Locate the cell with the specified text and output its (x, y) center coordinate. 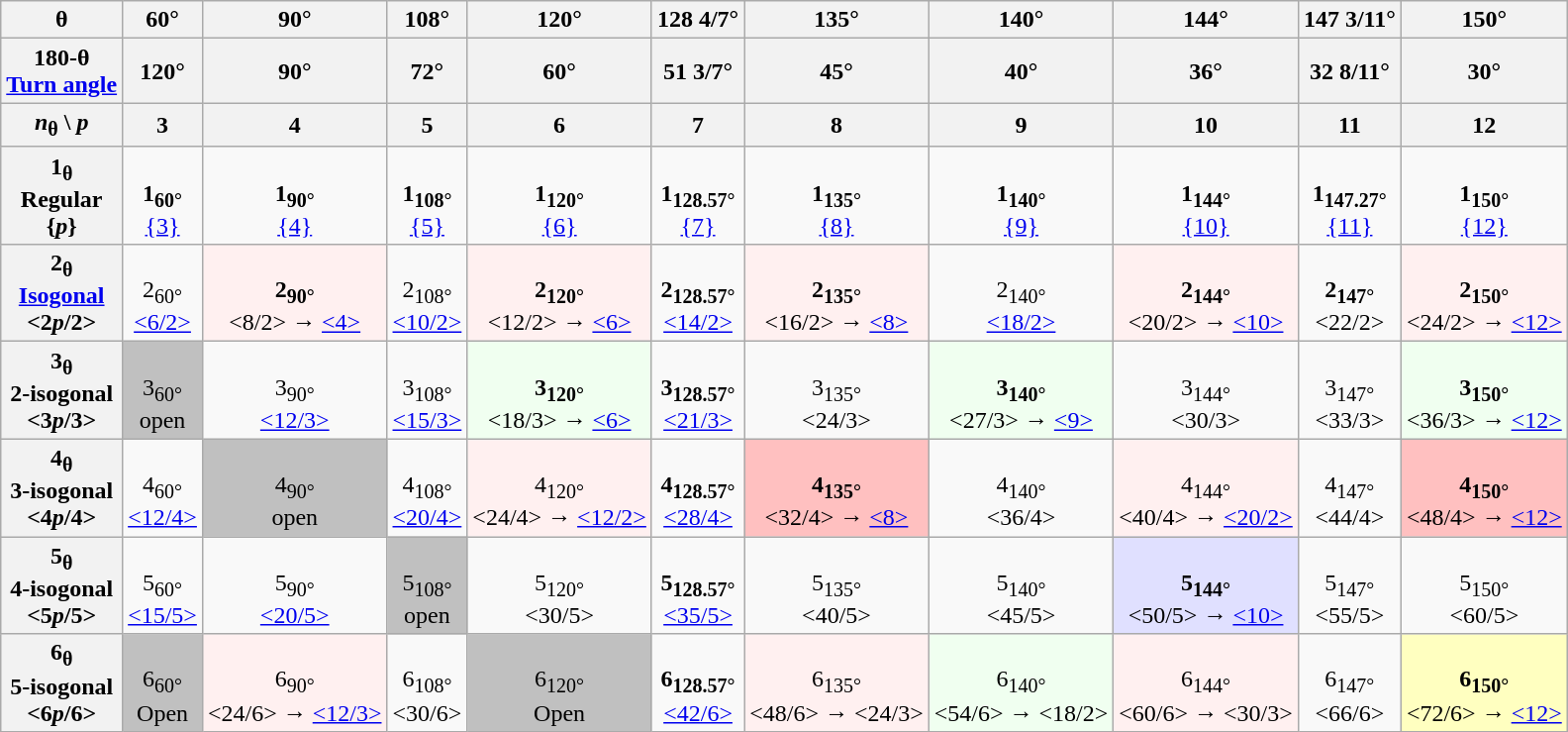
10 (1206, 125)
6150°<72/6> → <12> (1484, 682)
2147°<22/2> (1349, 293)
8 (837, 125)
6108°<30/6> (428, 682)
θ (61, 20)
150° (1484, 20)
3140°<27/3> → <9> (1022, 390)
4147°<44/4> (1349, 487)
390°<12/3> (295, 390)
1147.27°{11} (1349, 195)
72° (428, 71)
3120°<18/3> → <6> (560, 390)
6θ 5-isogonal<6p/6> (61, 682)
1150°{12} (1484, 195)
45° (837, 71)
4135°<32/4> → <8> (837, 487)
6120°Open (560, 682)
180-θTurn angle (61, 71)
3θ2-isogonal<3p/3> (61, 390)
5140°<45/5> (1022, 585)
2144°<20/2> → <10> (1206, 293)
9 (1022, 125)
30° (1484, 71)
5128.57°<35/5> (697, 585)
6128.57°<42/6> (697, 682)
11 (1349, 125)
32 8/11° (1349, 71)
2128.57°<14/2> (697, 293)
6144°<60/6> → <30/3> (1206, 682)
5120°<30/5> (560, 585)
40° (1022, 71)
260°<6/2> (162, 293)
7 (697, 125)
590°<20/5> (295, 585)
690°<24/6> → <12/3> (295, 682)
6 (560, 125)
5147°<55/5> (1349, 585)
5θ 4-isogonal<5p/5> (61, 585)
1128.57°{7} (697, 195)
5108°open (428, 585)
140° (1022, 20)
5 (428, 125)
3135°<24/3> (837, 390)
12 (1484, 125)
5135°<40/5> (837, 585)
147 3/11° (1349, 20)
1140°{9} (1022, 195)
6135°<48/6> → <24/3> (837, 682)
360°open (162, 390)
3128.57°<21/3> (697, 390)
nθ \ p (61, 125)
5144°<50/5> → <10> (1206, 585)
51 3/7° (697, 71)
160°{3} (162, 195)
6147°<66/6> (1349, 682)
6140°<54/6> → <18/2> (1022, 682)
1120°{6} (560, 195)
460°<12/4> (162, 487)
144° (1206, 20)
4128.57°<28/4> (697, 487)
4150°<48/4> → <12> (1484, 487)
4144°<40/4> → <20/2> (1206, 487)
2135°<16/2> → <8> (837, 293)
490°open (295, 487)
3108°<15/3> (428, 390)
3144°<30/3> (1206, 390)
4108°<20/4> (428, 487)
2108°<10/2> (428, 293)
135° (837, 20)
560°<15/5> (162, 585)
128 4/7° (697, 20)
4 (295, 125)
2120°<12/2> → <6> (560, 293)
290°<8/2> → <4> (295, 293)
5150°<60/5> (1484, 585)
1θRegular{p} (61, 195)
2140°<18/2> (1022, 293)
660°Open (162, 682)
4140°<36/4> (1022, 487)
4θ3-isogonal<4p/4> (61, 487)
1108°{5} (428, 195)
108° (428, 20)
36° (1206, 71)
190°{4} (295, 195)
2θIsogonal<2p/2> (61, 293)
1135°{8} (837, 195)
4120°<24/4> → <12/2> (560, 487)
3147°<33/3> (1349, 390)
1144°{10} (1206, 195)
2150°<24/2> → <12> (1484, 293)
3 (162, 125)
3150°<36/3> → <12> (1484, 390)
